For the text-containing cell, return its midpoint in [X, Y] coordinate format. 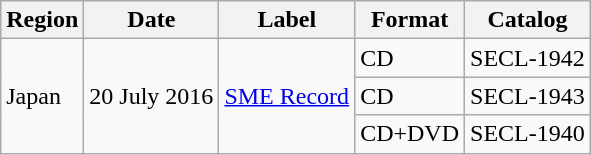
Catalog [528, 20]
Format [410, 20]
SECL-1942 [528, 58]
SME Record [287, 96]
Region [42, 20]
CD+DVD [410, 134]
SECL-1940 [528, 134]
SECL-1943 [528, 96]
Japan [42, 96]
Date [152, 20]
Label [287, 20]
20 July 2016 [152, 96]
